Return (x, y) of the center of cell containing provided text 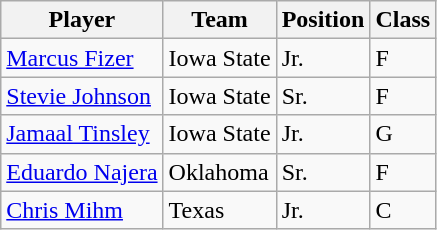
Chris Mihm (82, 210)
Class (403, 20)
Eduardo Najera (82, 172)
Oklahoma (220, 172)
Stevie Johnson (82, 96)
C (403, 210)
G (403, 134)
Texas (220, 210)
Player (82, 20)
Jamaal Tinsley (82, 134)
Position (323, 20)
Marcus Fizer (82, 58)
Team (220, 20)
